Find where the given text appears and provide that cell's center as (x, y) coordinate. 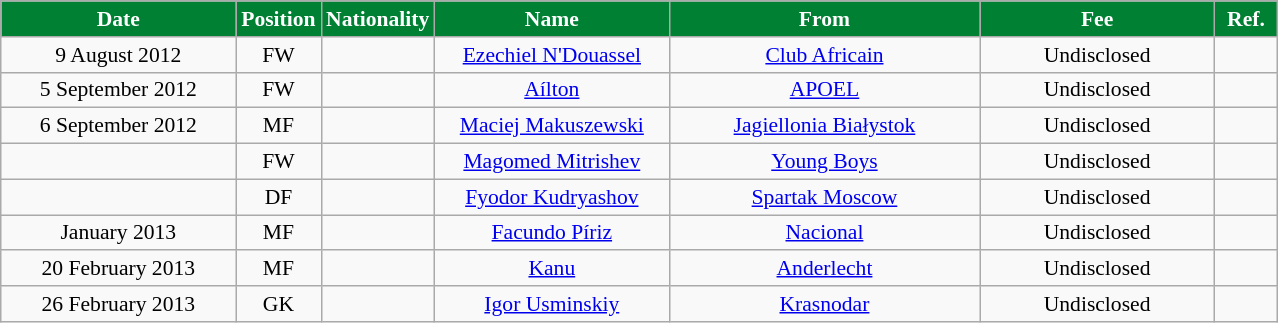
Magomed Mitrishev (552, 162)
Igor Usminskiy (552, 304)
Fyodor Kudryashov (552, 197)
APOEL (824, 90)
26 February 2013 (118, 304)
5 September 2012 (118, 90)
Nationality (378, 19)
Date (118, 19)
Anderlecht (824, 269)
Kanu (552, 269)
9 August 2012 (118, 55)
Young Boys (824, 162)
Jagiellonia Białystok (824, 126)
Club Africain (824, 55)
Name (552, 19)
Ezechiel N'Douassel (552, 55)
20 February 2013 (118, 269)
Nacional (824, 233)
Position (278, 19)
Spartak Moscow (824, 197)
Maciej Makuszewski (552, 126)
Aílton (552, 90)
Facundo Píriz (552, 233)
DF (278, 197)
6 September 2012 (118, 126)
Krasnodar (824, 304)
Fee (1098, 19)
January 2013 (118, 233)
From (824, 19)
GK (278, 304)
Ref. (1246, 19)
